Return (x, y) of the center of cell containing provided text 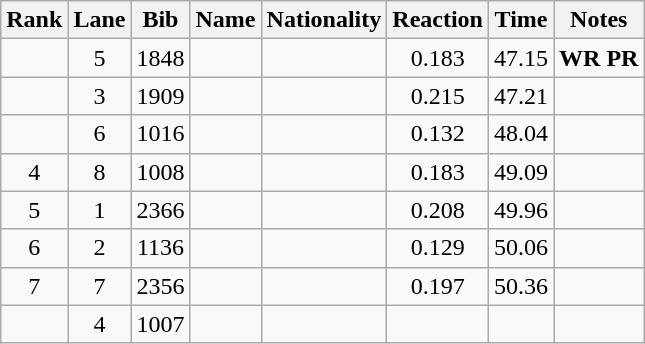
47.15 (520, 58)
2366 (160, 210)
Bib (160, 20)
50.36 (520, 286)
0.215 (438, 96)
Time (520, 20)
WR PR (599, 58)
3 (100, 96)
Lane (100, 20)
0.129 (438, 248)
Notes (599, 20)
0.132 (438, 134)
1008 (160, 172)
49.96 (520, 210)
1848 (160, 58)
0.197 (438, 286)
1909 (160, 96)
8 (100, 172)
1016 (160, 134)
49.09 (520, 172)
48.04 (520, 134)
1136 (160, 248)
2 (100, 248)
0.208 (438, 210)
47.21 (520, 96)
Name (226, 20)
50.06 (520, 248)
1 (100, 210)
Rank (34, 20)
1007 (160, 324)
2356 (160, 286)
Nationality (324, 20)
Reaction (438, 20)
